Pinpoint the cell where the given text exists, returning its [x, y] midpoint coordinate. 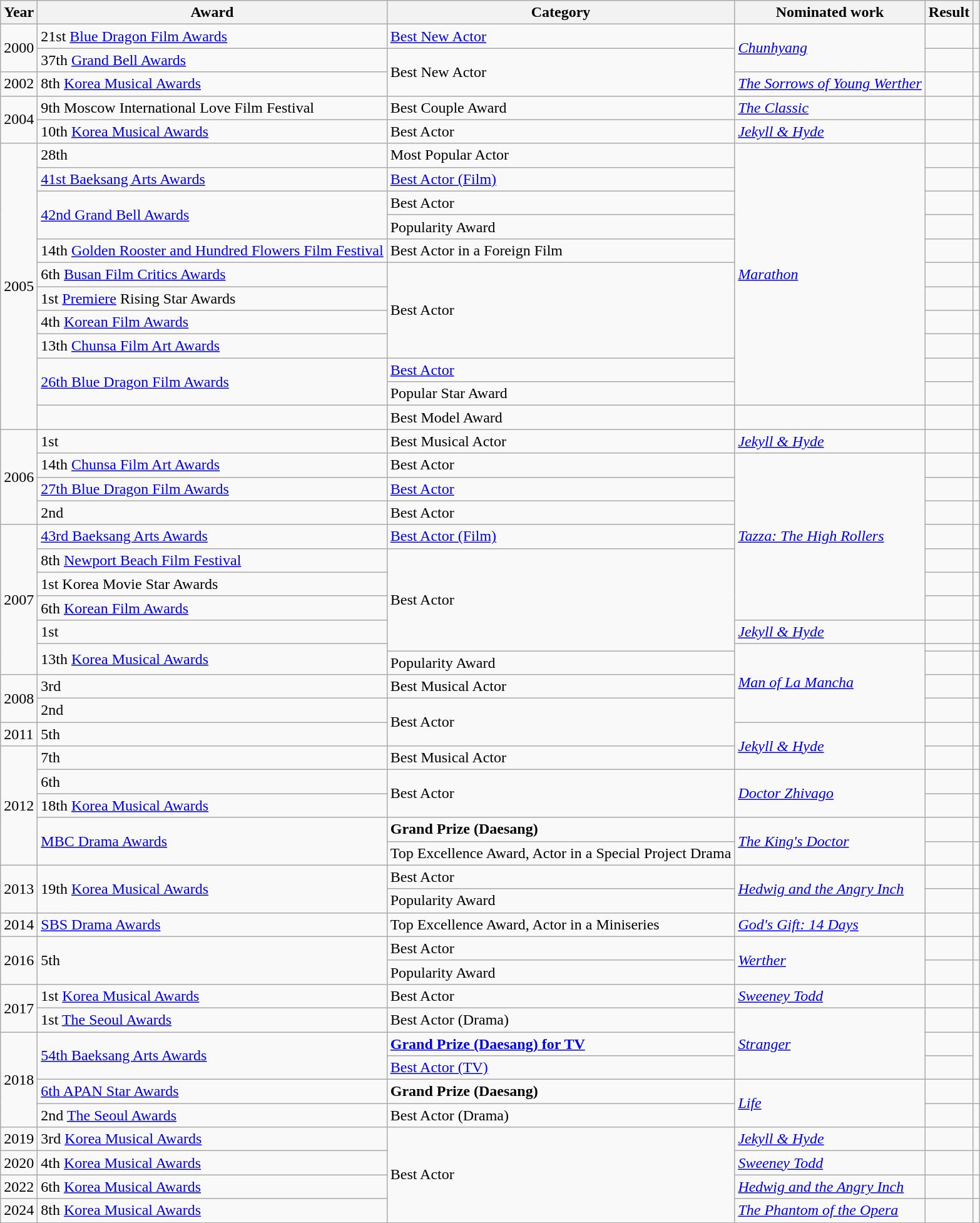
43rd Baeksang Arts Awards [212, 536]
2014 [19, 924]
Award [212, 13]
The King's Doctor [830, 841]
Chunhyang [830, 48]
Popular Star Award [561, 394]
13th Korea Musical Awards [212, 658]
1st The Seoul Awards [212, 1020]
2007 [19, 600]
Top Excellence Award, Actor in a Special Project Drama [561, 853]
2016 [19, 960]
27th Blue Dragon Film Awards [212, 489]
Top Excellence Award, Actor in a Miniseries [561, 924]
2008 [19, 698]
The Phantom of the Opera [830, 1210]
9th Moscow International Love Film Festival [212, 108]
Best Model Award [561, 417]
2019 [19, 1139]
7th [212, 758]
6th Korean Film Awards [212, 608]
God's Gift: 14 Days [830, 924]
1st Korea Movie Star Awards [212, 584]
41st Baeksang Arts Awards [212, 179]
Werther [830, 960]
Result [949, 13]
Man of La Mancha [830, 682]
Most Popular Actor [561, 155]
The Classic [830, 108]
2012 [19, 806]
8th Newport Beach Film Festival [212, 560]
Nominated work [830, 13]
1st Premiere Rising Star Awards [212, 299]
2000 [19, 48]
6th [212, 782]
28th [212, 155]
3rd Korea Musical Awards [212, 1139]
1st Korea Musical Awards [212, 996]
2011 [19, 734]
2002 [19, 84]
Best Couple Award [561, 108]
14th Chunsa Film Art Awards [212, 465]
2005 [19, 287]
2006 [19, 477]
2018 [19, 1079]
Best Actor in a Foreign Film [561, 250]
42nd Grand Bell Awards [212, 215]
2020 [19, 1163]
Marathon [830, 274]
37th Grand Bell Awards [212, 60]
4th Korea Musical Awards [212, 1163]
6th APAN Star Awards [212, 1092]
2004 [19, 120]
Life [830, 1103]
Year [19, 13]
Grand Prize (Daesang) for TV [561, 1043]
14th Golden Rooster and Hundred Flowers Film Festival [212, 250]
2024 [19, 1210]
6th Busan Film Critics Awards [212, 274]
10th Korea Musical Awards [212, 131]
3rd [212, 687]
Best Actor (TV) [561, 1068]
MBC Drama Awards [212, 841]
2nd The Seoul Awards [212, 1115]
13th Chunsa Film Art Awards [212, 346]
19th Korea Musical Awards [212, 889]
2022 [19, 1187]
Stranger [830, 1043]
18th Korea Musical Awards [212, 806]
Category [561, 13]
2013 [19, 889]
26th Blue Dragon Film Awards [212, 382]
SBS Drama Awards [212, 924]
54th Baeksang Arts Awards [212, 1055]
4th Korean Film Awards [212, 322]
The Sorrows of Young Werther [830, 84]
2017 [19, 1008]
Doctor Zhivago [830, 794]
21st Blue Dragon Film Awards [212, 36]
6th Korea Musical Awards [212, 1187]
Tazza: The High Rollers [830, 536]
